For the text-containing cell, return its midpoint in (x, y) coordinate format. 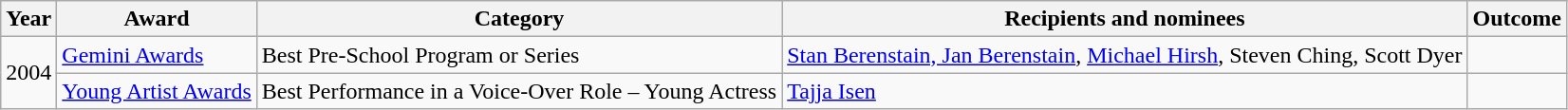
Award (157, 19)
Best Pre-School Program or Series (518, 55)
Recipients and nominees (1125, 19)
Tajja Isen (1125, 91)
Stan Berenstain, Jan Berenstain, Michael Hirsh, Steven Ching, Scott Dyer (1125, 55)
Year (28, 19)
Gemini Awards (157, 55)
Outcome (1517, 19)
Young Artist Awards (157, 91)
2004 (28, 73)
Category (518, 19)
Best Performance in a Voice-Over Role – Young Actress (518, 91)
